Scan for the cell matching the given text and deliver its (X, Y) coordinate at center. 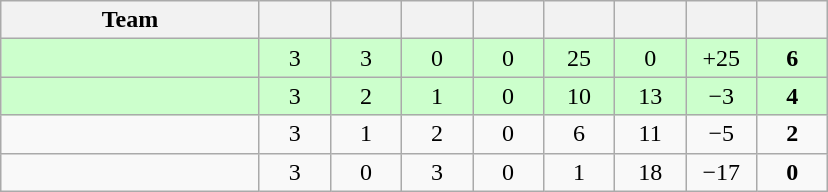
+25 (722, 58)
13 (650, 96)
11 (650, 134)
−3 (722, 96)
−5 (722, 134)
4 (792, 96)
18 (650, 172)
10 (580, 96)
25 (580, 58)
Team (130, 20)
−17 (722, 172)
